Output the [x, y] coordinate of the center of the cell containing the given text.  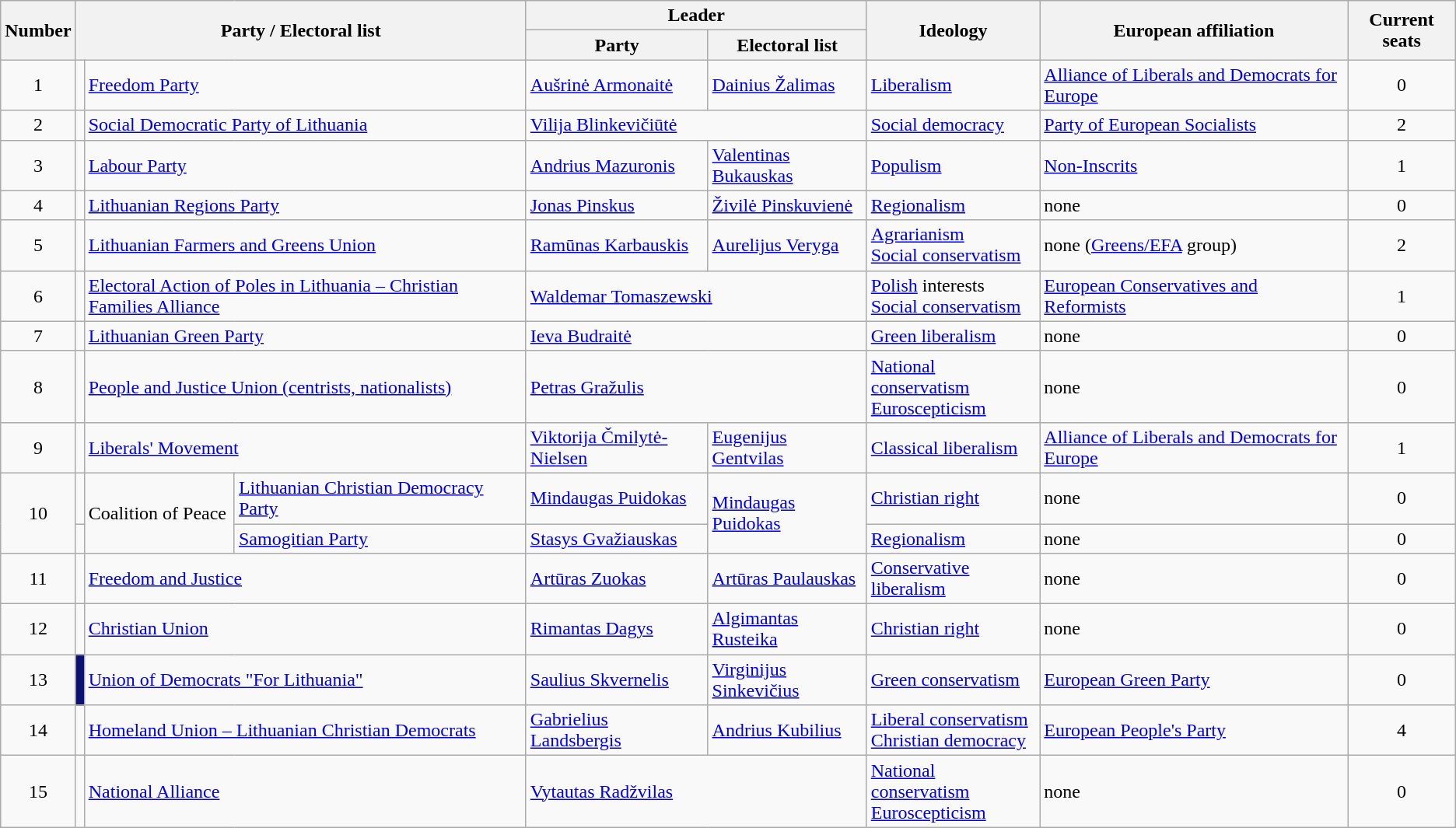
Electoral Action of Poles in Lithuania – Christian Families Alliance [305, 295]
Andrius Kubilius [787, 731]
Populism [954, 165]
12 [38, 630]
3 [38, 165]
Current seats [1402, 30]
People and Justice Union (centrists, nationalists) [305, 386]
10 [38, 513]
European affiliation [1194, 30]
Gabrielius Landsbergis [617, 731]
5 [38, 246]
13 [38, 680]
Leader [696, 16]
Lithuanian Regions Party [305, 205]
Liberalism [954, 86]
Liberals' Movement [305, 448]
European People's Party [1194, 731]
Union of Democrats "For Lithuania" [305, 680]
Social democracy [954, 125]
Homeland Union – Lithuanian Christian Democrats [305, 731]
Lithuanian Farmers and Greens Union [305, 246]
14 [38, 731]
Dainius Žalimas [787, 86]
8 [38, 386]
Viktorija Čmilytė-Nielsen [617, 448]
7 [38, 336]
Freedom and Justice [305, 578]
Stasys Gvažiauskas [617, 539]
15 [38, 791]
Green conservatism [954, 680]
Lithuanian Green Party [305, 336]
6 [38, 295]
Christian Union [305, 630]
Social Democratic Party of Lithuania [305, 125]
Party / Electoral list [300, 30]
Classical liberalism [954, 448]
Artūras Zuokas [617, 578]
Vilija Blinkevičiūtė [696, 125]
Lithuanian Christian Democracy Party [380, 498]
Green liberalism [954, 336]
Coalition of Peace [159, 513]
European Green Party [1194, 680]
Saulius Skvernelis [617, 680]
Non-Inscrits [1194, 165]
Liberal conservatismChristian democracy [954, 731]
Jonas Pinskus [617, 205]
Artūras Paulauskas [787, 578]
9 [38, 448]
Samogitian Party [380, 539]
Aurelijus Veryga [787, 246]
Party of European Socialists [1194, 125]
European Conservatives and Reformists [1194, 295]
Aušrinė Armonaitė [617, 86]
Valentinas Bukauskas [787, 165]
Vytautas Radžvilas [696, 791]
Electoral list [787, 45]
Rimantas Dagys [617, 630]
Petras Gražulis [696, 386]
Algimantas Rusteika [787, 630]
Waldemar Tomaszewski [696, 295]
Andrius Mazuronis [617, 165]
Živilė Pinskuvienė [787, 205]
Party [617, 45]
11 [38, 578]
Ramūnas Karbauskis [617, 246]
National Alliance [305, 791]
none (Greens/EFA group) [1194, 246]
Virginijus Sinkevičius [787, 680]
Polish interestsSocial conservatism [954, 295]
AgrarianismSocial conservatism [954, 246]
Eugenijus Gentvilas [787, 448]
Conservative liberalism [954, 578]
Ideology [954, 30]
Freedom Party [305, 86]
Ieva Budraitė [696, 336]
Number [38, 30]
Labour Party [305, 165]
